Capture the cell that displays the provided text and extract its [x, y] central coordinate. 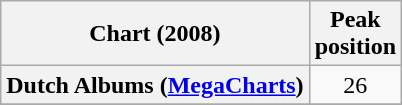
26 [355, 85]
Chart (2008) [155, 34]
Peakposition [355, 34]
Dutch Albums (MegaCharts) [155, 85]
